Pinpoint the cell where the given text exists, returning its (x, y) midpoint coordinate. 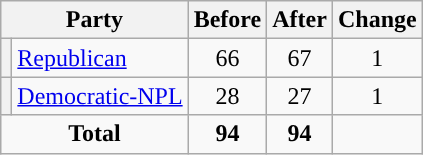
Party (94, 20)
67 (300, 58)
Total (94, 134)
Change (377, 20)
28 (228, 96)
66 (228, 58)
Republican (100, 58)
After (300, 20)
27 (300, 96)
Before (228, 20)
Democratic-NPL (100, 96)
